From the cell containing the given text, extract its center point as (X, Y) coordinate. 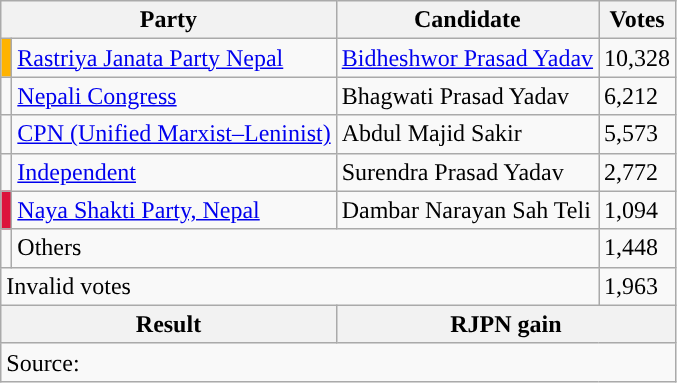
Naya Shakti Party, Nepal (174, 210)
Source: (338, 362)
Bhagwati Prasad Yadav (467, 96)
Dambar Narayan Sah Teli (467, 210)
Bidheshwor Prasad Yadav (467, 58)
Rastriya Janata Party Nepal (174, 58)
Votes (638, 20)
Others (306, 248)
Independent (174, 172)
Candidate (467, 20)
Invalid votes (300, 286)
Abdul Majid Sakir (467, 134)
Surendra Prasad Yadav (467, 172)
Party (168, 20)
5,573 (638, 134)
RJPN gain (506, 324)
1,963 (638, 286)
1,094 (638, 210)
Result (168, 324)
1,448 (638, 248)
Nepali Congress (174, 96)
CPN (Unified Marxist–Leninist) (174, 134)
10,328 (638, 58)
2,772 (638, 172)
6,212 (638, 96)
